Extract the (X, Y) coordinate from the center of the cell holding the provided text.  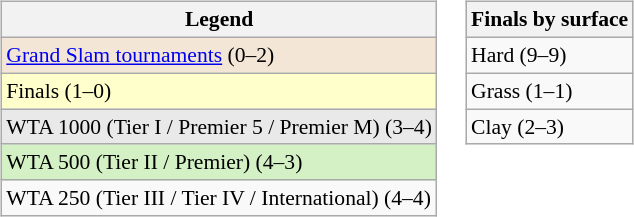
Finals (1–0) (219, 91)
WTA 250 (Tier III / Tier IV / International) (4–4) (219, 198)
Grand Slam tournaments (0–2) (219, 55)
Hard (9–9) (550, 55)
Grass (1–1) (550, 91)
Finals by surface (550, 20)
WTA 1000 (Tier I / Premier 5 / Premier M) (3–4) (219, 127)
Clay (2–3) (550, 127)
WTA 500 (Tier II / Premier) (4–3) (219, 162)
Legend (219, 20)
